Capture the cell that displays the provided text and extract its [x, y] central coordinate. 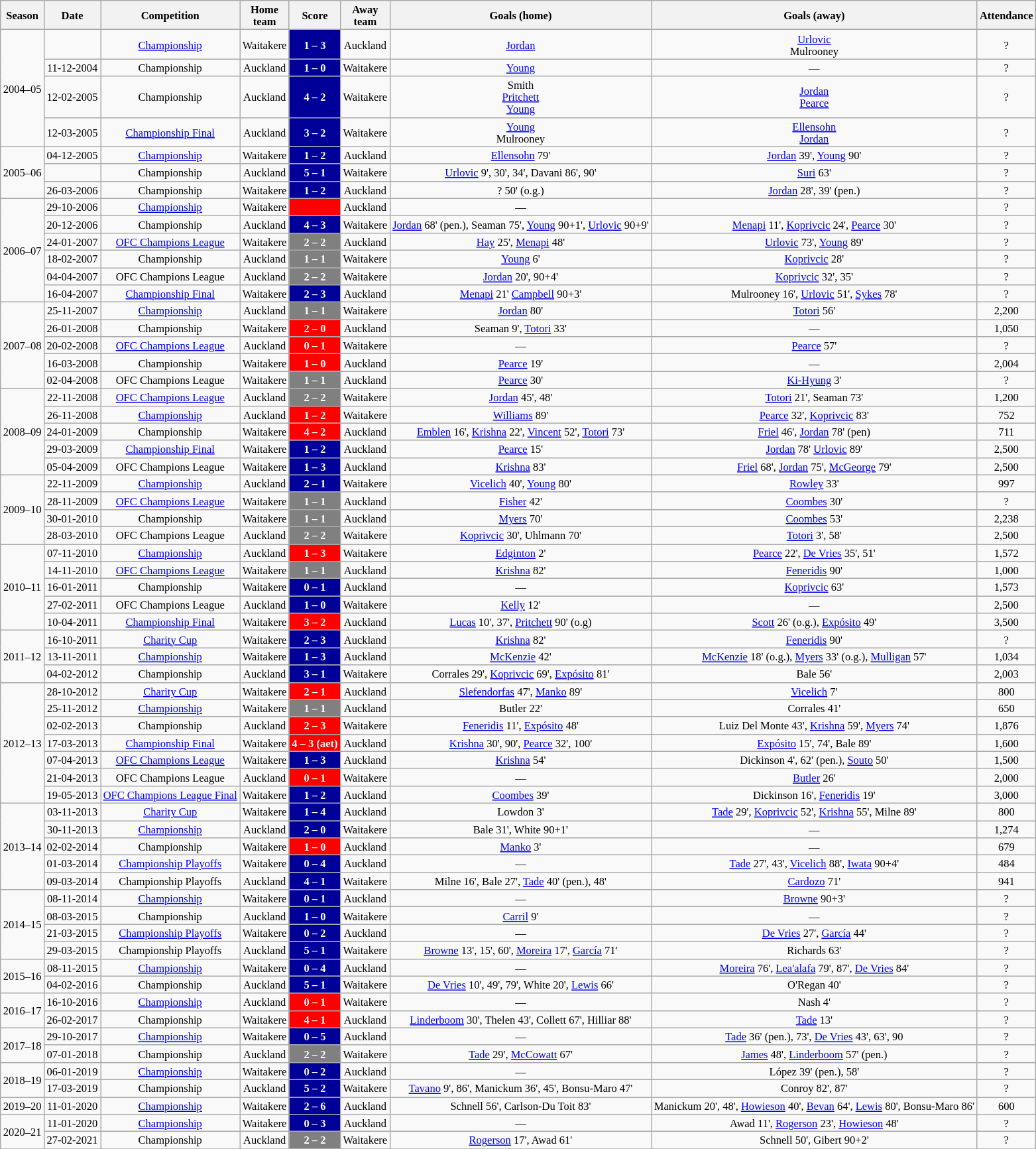
Pearce 15' [521, 449]
Goals (home) [521, 15]
2018–19 [23, 1079]
2005–06 [23, 172]
2004–05 [23, 88]
1,573 [1006, 587]
1 – 4 [314, 812]
López 39' (pen.), 58' [814, 1071]
27-02-2011 [73, 605]
07-01-2018 [73, 1054]
Milne 16', Bale 27', Tade 40' (pen.), 48' [521, 881]
Browne 90+3' [814, 898]
Tade 29', McCowatt 67' [521, 1054]
Urlovic Mulrooney [814, 44]
Koprivcic 28' [814, 259]
21-04-2013 [73, 777]
James 48', Linderboom 57' (pen.) [814, 1054]
14-11-2010 [73, 570]
Pearce 57' [814, 345]
Score [314, 15]
1,050 [1006, 328]
Totori 56' [814, 311]
12-03-2005 [73, 132]
1,000 [1006, 570]
Tade 29', Koprivcic 52', Krishna 55', Milne 89' [814, 812]
Lucas 10', 37', Pritchett 90' (o.g) [521, 622]
27-02-2021 [73, 1140]
Hay 25', Menapi 48' [521, 241]
30-01-2010 [73, 518]
02-02-2013 [73, 725]
04-02-2016 [73, 985]
1,274 [1006, 829]
Coombes 39' [521, 794]
19-05-2013 [73, 794]
Totori 21', Seaman 73' [814, 397]
28-10-2012 [73, 691]
McKenzie 18' (o.g.), Myers 33' (o.g.), Mulligan 57' [814, 656]
Tavano 9', 86', Manickum 36', 45', Bonsu-Maro 47' [521, 1088]
0 – 5 [314, 1036]
2 – 6 [314, 1105]
Friel 46', Jordan 78' (pen) [814, 432]
02-04-2008 [73, 380]
O'Regan 40' [814, 985]
Bale 31', White 90+1' [521, 829]
17-03-2019 [73, 1088]
20-02-2008 [73, 345]
Coombes 30' [814, 501]
2,000 [1006, 777]
484 [1006, 864]
1,500 [1006, 760]
Manko 3' [521, 847]
18-02-2007 [73, 259]
Jordan Pearce [814, 97]
28-11-2009 [73, 501]
Bale 56' [814, 674]
3 – 1 [314, 674]
Schnell 56', Carlson-Du Toit 83' [521, 1105]
Young Mulrooney [521, 132]
Conroy 82', 87' [814, 1088]
2016–17 [23, 1010]
Totori 3', 58' [814, 535]
Myers 70' [521, 518]
Attendance [1006, 15]
Rogerson 17', Awad 61' [521, 1140]
17-03-2013 [73, 743]
Slefendorfas 47', Manko 89' [521, 691]
07-04-2013 [73, 760]
Awad 11', Rogerson 23', Howieson 48' [814, 1123]
28-03-2010 [73, 535]
2006–07 [23, 250]
Carril 9' [521, 916]
22-11-2008 [73, 397]
Tade 13' [814, 1019]
Date [73, 15]
De Vries 10', 49', 79', White 20', Lewis 66' [521, 985]
Friel 68', Jordan 75', McGeorge 79' [814, 466]
Fisher 42' [521, 501]
06-01-2019 [73, 1071]
Rowley 33' [814, 483]
2009–10 [23, 509]
Tade 36' (pen.), 73', De Vries 43', 63', 90 [814, 1036]
Moreira 76', Lea'alafa 79', 87', De Vries 84' [814, 967]
Williams 89' [521, 414]
Young 6' [521, 259]
Jordan 20', 90+4' [521, 276]
Pearce 32', Koprivcic 83' [814, 414]
13-11-2011 [73, 656]
Schnell 50', Gibert 90+2' [814, 1140]
Menapi 11', Koprivcic 24', Pearce 30' [814, 224]
2,238 [1006, 518]
Urlovic 73', Young 89' [814, 241]
2,003 [1006, 674]
16-01-2011 [73, 587]
Jordan 68' (pen.), Seaman 75', Young 90+1', Urlovic 90+9' [521, 224]
Luiz Del Monte 43', Krishna 59', Myers 74' [814, 725]
Seaman 9', Totori 33' [521, 328]
679 [1006, 847]
2019–20 [23, 1105]
0 – 3 [314, 1123]
26-02-2017 [73, 1019]
Krishna 83' [521, 466]
Nash 4' [814, 1002]
Butler 22' [521, 708]
Browne 13', 15', 60', Moreira 17', García 71' [521, 950]
10-04-2011 [73, 622]
2012–13 [23, 743]
McKenzie 42' [521, 656]
16-03-2008 [73, 363]
Koprivcic 63' [814, 587]
752 [1006, 414]
04-12-2005 [73, 155]
2,004 [1006, 363]
2010–11 [23, 587]
24-01-2007 [73, 241]
Smith Pritchett Young [521, 97]
Suri 63' [814, 172]
941 [1006, 881]
650 [1006, 708]
29-03-2009 [73, 449]
26-01-2008 [73, 328]
21-03-2015 [73, 933]
Dickinson 16', Feneridis 19' [814, 794]
Koprivcic 32', 35' [814, 276]
16-10-2016 [73, 1002]
Season [23, 15]
02-02-2014 [73, 847]
Competition [170, 15]
2013–14 [23, 846]
1,200 [1006, 397]
08-11-2014 [73, 898]
Jordan 45', 48' [521, 397]
25-11-2007 [73, 311]
Vicelich 7' [814, 691]
29-03-2015 [73, 950]
2017–18 [23, 1045]
4 – 3 [314, 224]
Mulrooney 16', Urlovic 51', Sykes 78' [814, 294]
Corrales 41' [814, 708]
Manickum 20', 48', Howieson 40', Bevan 64', Lewis 80', Bonsu-Maro 86' [814, 1105]
Young [521, 68]
Scott 26' (o.g.), Expósito 49' [814, 622]
08-11-2015 [73, 967]
25-11-2012 [73, 708]
08-03-2015 [73, 916]
Jordan [521, 44]
711 [1006, 432]
Goals (away) [814, 15]
29-10-2017 [73, 1036]
Dickinson 4', 62' (pen.), Souto 50' [814, 760]
Menapi 21' Campbell 90+3' [521, 294]
2008–09 [23, 432]
OFC Champions League Final [170, 794]
3,500 [1006, 622]
Emblen 16', Krishna 22', Vincent 52', Totori 73' [521, 432]
Krishna 54' [521, 760]
Jordan 78' Urlovic 89' [814, 449]
1,876 [1006, 725]
20-12-2006 [73, 224]
Linderboom 30', Thelen 43', Collett 67', Hilliar 88' [521, 1019]
5 – 2 [314, 1088]
29-10-2006 [73, 207]
2015–16 [23, 976]
Vicelich 40', Young 80' [521, 483]
09-03-2014 [73, 881]
24-01-2009 [73, 432]
Richards 63' [814, 950]
1,034 [1006, 656]
12-02-2005 [73, 97]
Krishna 30', 90', Pearce 32', 100' [521, 743]
Cardozo 71' [814, 881]
2011–12 [23, 656]
Away team [366, 15]
3,000 [1006, 794]
Ellensohn 79' [521, 155]
Koprivcic 30', Uhlmann 70' [521, 535]
26-03-2006 [73, 190]
Feneridis 11', Expósito 48' [521, 725]
Corrales 29', Koprivcic 69', Expósito 81' [521, 674]
? 50' (o.g.) [521, 190]
Jordan 80' [521, 311]
30-11-2013 [73, 829]
997 [1006, 483]
Edginton 2' [521, 552]
Pearce 22', De Vries 35', 51' [814, 552]
01-03-2014 [73, 864]
04-02-2012 [73, 674]
Coombes 53' [814, 518]
Ellensohn Jordan [814, 132]
4 – 3 (aet) [314, 743]
Urlovic 9', 30', 34', Davani 86', 90' [521, 172]
Tade 27', 43', Vicelich 88', Iwata 90+4' [814, 864]
Jordan 39', Young 90' [814, 155]
Ki-Hyung 3' [814, 380]
Butler 26' [814, 777]
04-04-2007 [73, 276]
Expósito 15', 74', Bale 89' [814, 743]
Jordan 28', 39' (pen.) [814, 190]
2,200 [1006, 311]
26-11-2008 [73, 414]
1,600 [1006, 743]
Pearce 30' [521, 380]
1,572 [1006, 552]
Kelly 12' [521, 605]
03-11-2013 [73, 812]
2014–15 [23, 924]
Home team [265, 15]
Lowdon 3' [521, 812]
Pearce 19' [521, 363]
2007–08 [23, 345]
16-10-2011 [73, 639]
16-04-2007 [73, 294]
De Vries 27', García 44' [814, 933]
05-04-2009 [73, 466]
22-11-2009 [73, 483]
07-11-2010 [73, 552]
600 [1006, 1105]
2020–21 [23, 1132]
11-12-2004 [73, 68]
